From the cell containing the given text, extract its center point as (x, y) coordinate. 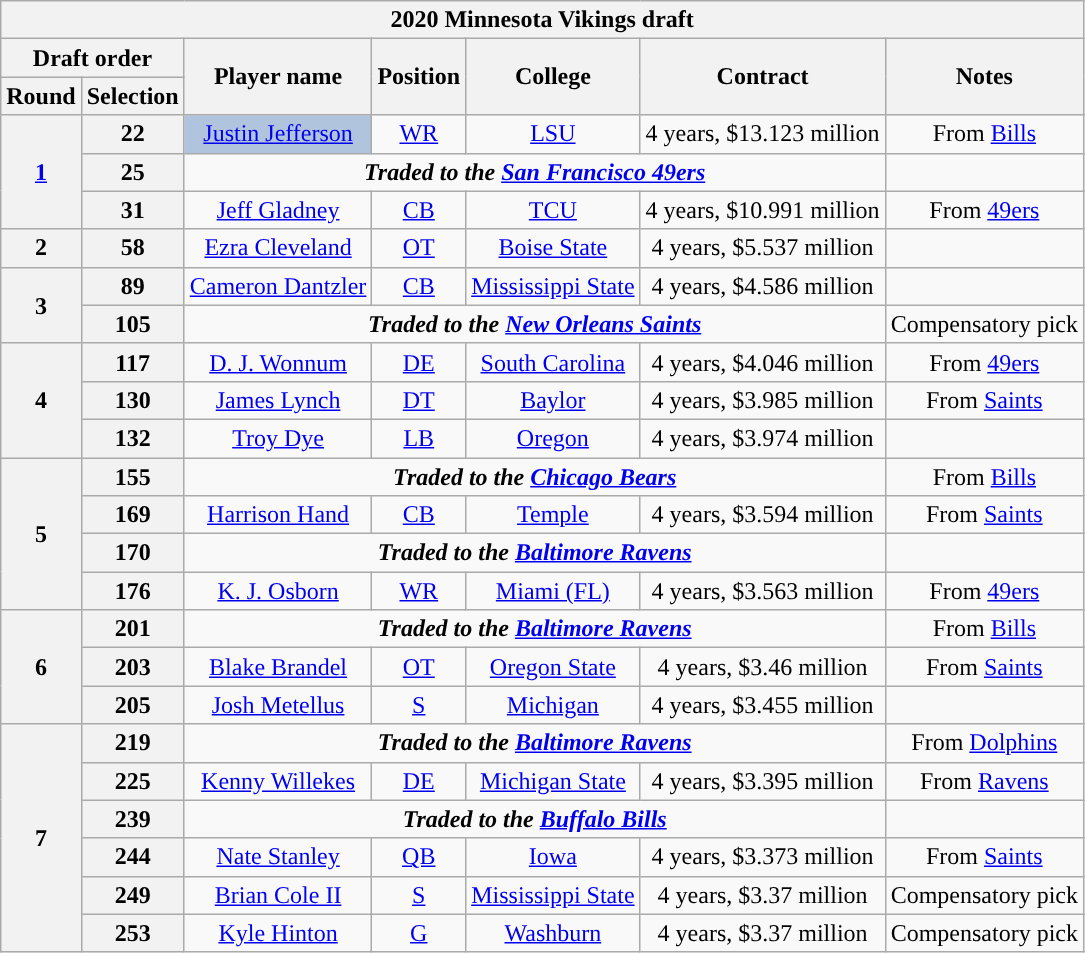
25 (132, 172)
4 years, $13.123 million (762, 134)
22 (132, 134)
Michigan State (553, 781)
South Carolina (553, 362)
Oregon State (553, 667)
6 (41, 667)
Nate Stanley (278, 857)
4 years, $10.991 million (762, 210)
253 (132, 933)
5 (41, 534)
4 years, $3.974 million (762, 438)
105 (132, 324)
4 years, $3.594 million (762, 515)
LSU (553, 134)
Harrison Hand (278, 515)
Ezra Cleveland (278, 248)
Boise State (553, 248)
176 (132, 591)
From Dolphins (984, 743)
Miami (FL) (553, 591)
58 (132, 248)
Kenny Willekes (278, 781)
Traded to the Buffalo Bills (534, 819)
201 (132, 629)
Selection (132, 96)
TCU (553, 210)
170 (132, 553)
Justin Jefferson (278, 134)
Round (41, 96)
DT (419, 400)
QB (419, 857)
1 (41, 172)
Traded to the Chicago Bears (534, 477)
2020 Minnesota Vikings draft (542, 20)
Traded to the San Francisco 49ers (534, 172)
4 years, $4.046 million (762, 362)
4 years, $3.985 million (762, 400)
Player name (278, 77)
4 years, $3.46 million (762, 667)
Draft order (92, 58)
4 (41, 400)
Iowa (553, 857)
219 (132, 743)
3 (41, 305)
4 years, $3.395 million (762, 781)
244 (132, 857)
225 (132, 781)
117 (132, 362)
LB (419, 438)
Oregon (553, 438)
4 years, $4.586 million (762, 286)
College (553, 77)
Blake Brandel (278, 667)
155 (132, 477)
2 (41, 248)
Washburn (553, 933)
K. J. Osborn (278, 591)
Michigan (553, 705)
Jeff Gladney (278, 210)
203 (132, 667)
4 years, $3.373 million (762, 857)
169 (132, 515)
132 (132, 438)
From Ravens (984, 781)
4 years, $5.537 million (762, 248)
Baylor (553, 400)
Temple (553, 515)
7 (41, 838)
Cameron Dantzler (278, 286)
D. J. Wonnum (278, 362)
G (419, 933)
Traded to the New Orleans Saints (534, 324)
89 (132, 286)
205 (132, 705)
Kyle Hinton (278, 933)
Josh Metellus (278, 705)
Contract (762, 77)
249 (132, 895)
James Lynch (278, 400)
130 (132, 400)
Notes (984, 77)
Brian Cole II (278, 895)
Troy Dye (278, 438)
4 years, $3.455 million (762, 705)
Position (419, 77)
31 (132, 210)
239 (132, 819)
4 years, $3.563 million (762, 591)
